Output the [x, y] coordinate of the center of the cell containing the given text.  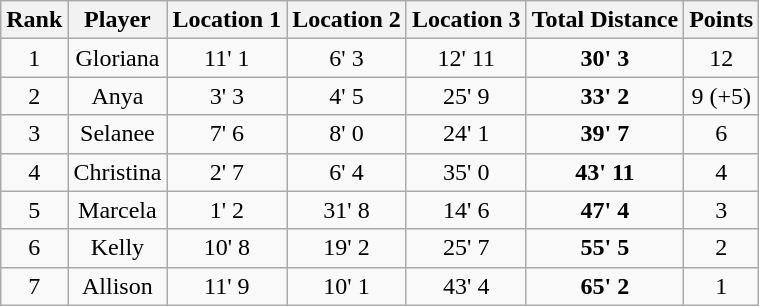
Player [118, 20]
Rank [34, 20]
55' 5 [605, 248]
25' 9 [466, 96]
30' 3 [605, 58]
5 [34, 210]
Anya [118, 96]
2' 7 [227, 172]
10' 8 [227, 248]
11' 1 [227, 58]
9 (+5) [722, 96]
10' 1 [347, 286]
Location 3 [466, 20]
39' 7 [605, 134]
6' 4 [347, 172]
31' 8 [347, 210]
33' 2 [605, 96]
Total Distance [605, 20]
Christina [118, 172]
Location 2 [347, 20]
Gloriana [118, 58]
Selanee [118, 134]
6' 3 [347, 58]
12 [722, 58]
Allison [118, 286]
4' 5 [347, 96]
Kelly [118, 248]
43' 11 [605, 172]
7' 6 [227, 134]
11' 9 [227, 286]
24' 1 [466, 134]
65' 2 [605, 286]
Location 1 [227, 20]
12' 11 [466, 58]
47' 4 [605, 210]
19' 2 [347, 248]
7 [34, 286]
1' 2 [227, 210]
8' 0 [347, 134]
3' 3 [227, 96]
Points [722, 20]
43' 4 [466, 286]
14' 6 [466, 210]
Marcela [118, 210]
25' 7 [466, 248]
35' 0 [466, 172]
